Determine the (X, Y) coordinate at the center of the cell enclosing the given text.  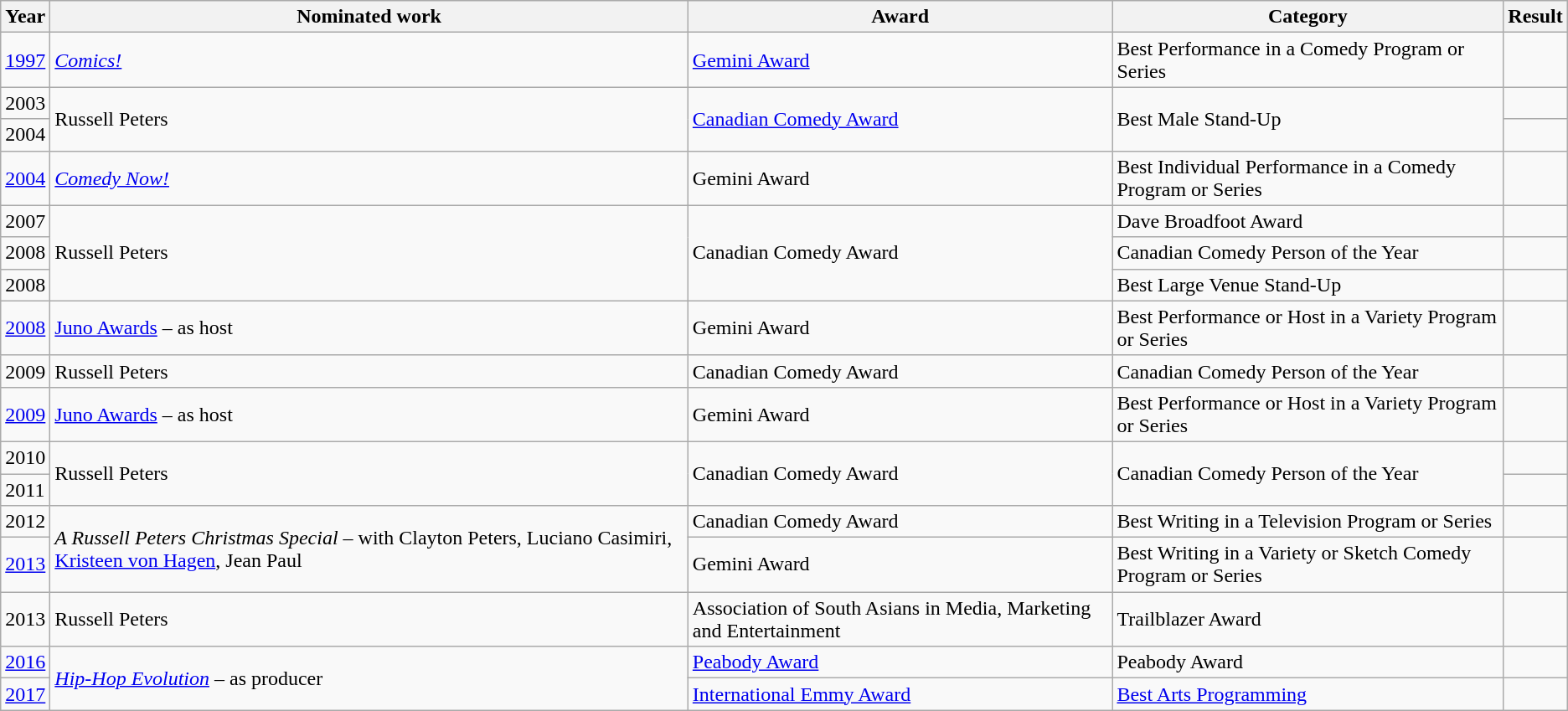
Comedy Now! (369, 178)
2011 (25, 490)
2017 (25, 694)
Trailblazer Award (1308, 620)
Association of South Asians in Media, Marketing and Entertainment (900, 620)
Best Writing in a Variety or Sketch Comedy Program or Series (1308, 564)
2012 (25, 522)
Best Large Venue Stand-Up (1308, 285)
1997 (25, 60)
Hip-Hop Evolution – as producer (369, 678)
Category (1308, 17)
Year (25, 17)
Nominated work (369, 17)
2016 (25, 662)
Best Arts Programming (1308, 694)
Award (900, 17)
2010 (25, 457)
2007 (25, 221)
A Russell Peters Christmas Special – with Clayton Peters, Luciano Casimiri, Kristeen von Hagen, Jean Paul (369, 549)
Result (1535, 17)
2003 (25, 103)
Best Individual Performance in a Comedy Program or Series (1308, 178)
Best Writing in a Television Program or Series (1308, 522)
Best Male Stand-Up (1308, 119)
International Emmy Award (900, 694)
Dave Broadfoot Award (1308, 221)
Best Performance in a Comedy Program or Series (1308, 60)
Comics! (369, 60)
